Determine the (x, y) coordinate at the center of the cell enclosing the given text.  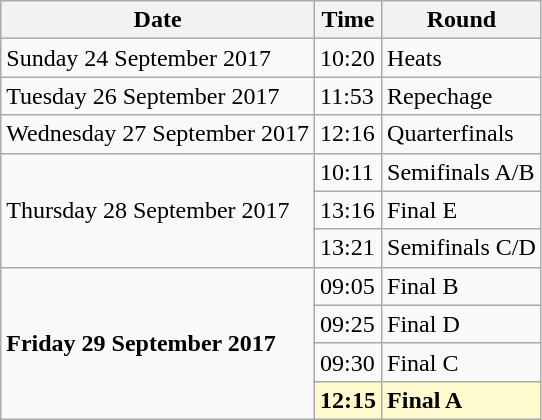
Time (348, 20)
10:20 (348, 58)
Semifinals A/B (462, 172)
Date (158, 20)
12:15 (348, 400)
13:21 (348, 248)
Final D (462, 324)
12:16 (348, 134)
Friday 29 September 2017 (158, 343)
Heats (462, 58)
Thursday 28 September 2017 (158, 210)
Sunday 24 September 2017 (158, 58)
Tuesday 26 September 2017 (158, 96)
Final C (462, 362)
Final B (462, 286)
Repechage (462, 96)
09:30 (348, 362)
Semifinals C/D (462, 248)
Quarterfinals (462, 134)
10:11 (348, 172)
Final E (462, 210)
Round (462, 20)
Final A (462, 400)
11:53 (348, 96)
09:25 (348, 324)
Wednesday 27 September 2017 (158, 134)
09:05 (348, 286)
13:16 (348, 210)
